Locate the cell with the specified text and output its [x, y] center coordinate. 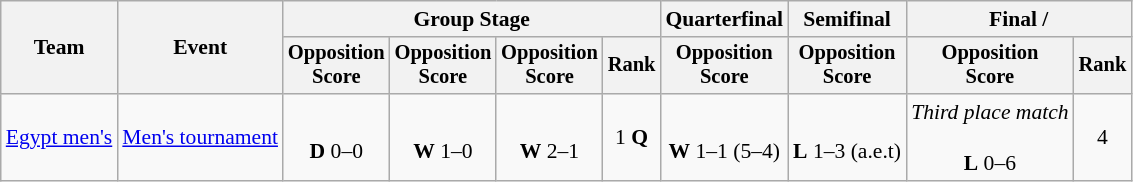
L 1–3 (a.e.t) [847, 138]
W 1–1 (5–4) [724, 138]
Quarterfinal [724, 19]
Third place match L 0–6 [990, 138]
Team [60, 48]
1 Q [632, 138]
Event [200, 48]
Egypt men's [60, 138]
Semifinal [847, 19]
Group Stage [472, 19]
D 0–0 [336, 138]
W 2–1 [550, 138]
W 1–0 [444, 138]
Men's tournament [200, 138]
Final / [1018, 19]
4 [1103, 138]
